Determine the [x, y] coordinate at the center of the cell enclosing the given text.  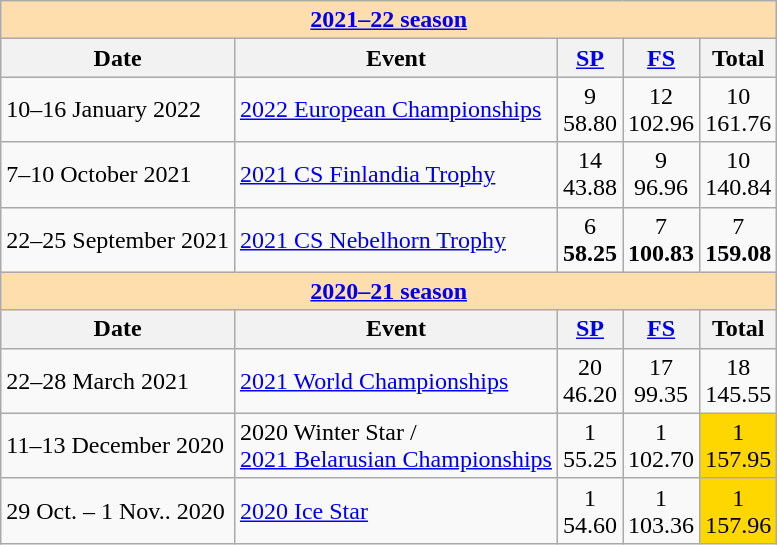
1 103.36 [662, 510]
10 161.76 [738, 110]
11–13 December 2020 [118, 446]
7 159.08 [738, 240]
1 102.70 [662, 446]
2021 CS Finlandia Trophy [396, 174]
2021 World Championships [396, 380]
22–28 March 2021 [118, 380]
10 140.84 [738, 174]
7–10 October 2021 [118, 174]
12 102.96 [662, 110]
2020 Winter Star / 2021 Belarusian Championships [396, 446]
10–16 January 2022 [118, 110]
14 43.88 [590, 174]
29 Oct. – 1 Nov.. 2020 [118, 510]
22–25 September 2021 [118, 240]
17 99.35 [662, 380]
1 157.95 [738, 446]
1 54.60 [590, 510]
7 100.83 [662, 240]
9 58.80 [590, 110]
2020–21 season [389, 291]
2020 Ice Star [396, 510]
20 46.20 [590, 380]
2021 CS Nebelhorn Trophy [396, 240]
2022 European Championships [396, 110]
9 96.96 [662, 174]
1 157.96 [738, 510]
1 55.25 [590, 446]
2021–22 season [389, 20]
18 145.55 [738, 380]
6 58.25 [590, 240]
